Output the [X, Y] coordinate of the center of the cell containing the given text.  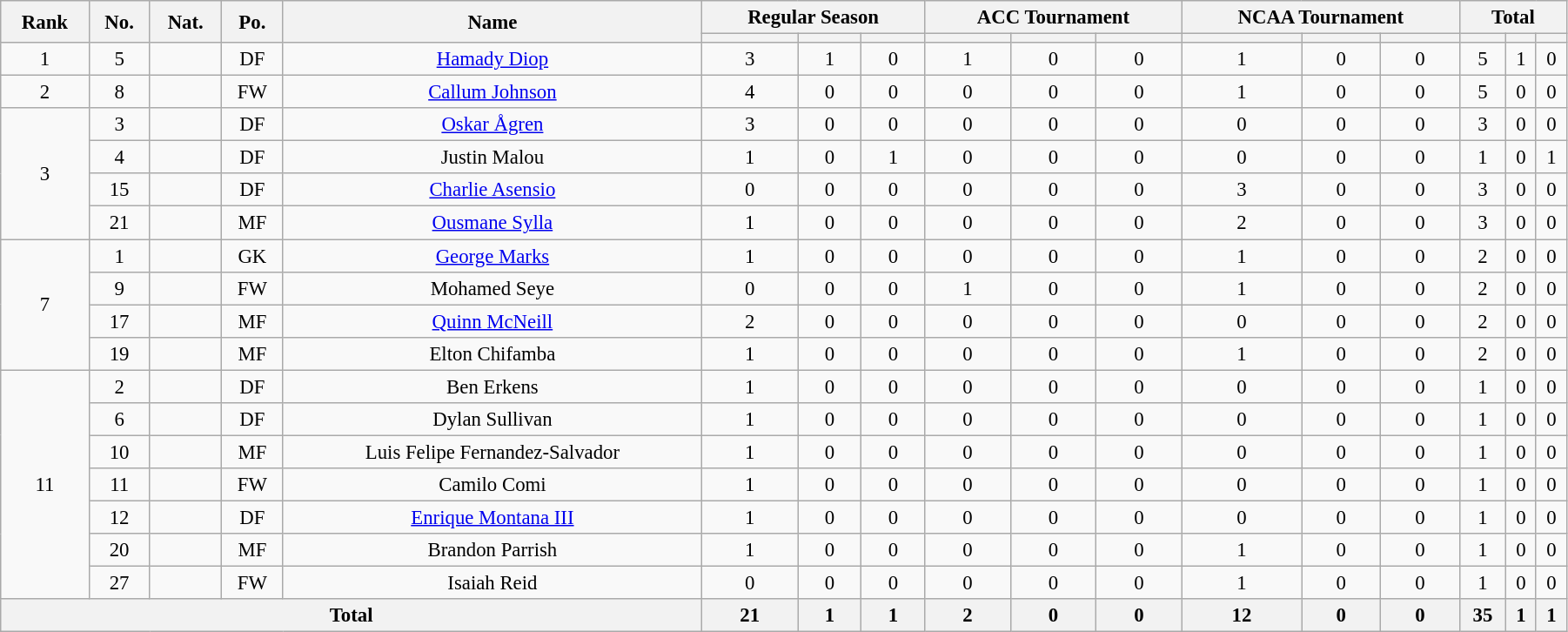
15 [119, 191]
Elton Chifamba [493, 353]
Regular Season [813, 17]
27 [119, 583]
Name [493, 22]
9 [119, 288]
Oskar Ågren [493, 124]
Enrique Montana III [493, 517]
Mohamed Seye [493, 288]
Luis Felipe Fernandez-Salvador [493, 452]
Ben Erkens [493, 387]
19 [119, 353]
ACC Tournament [1053, 17]
20 [119, 550]
Camilo Comi [493, 485]
Isaiah Reid [493, 583]
17 [119, 321]
Po. [252, 22]
35 [1483, 615]
GK [252, 256]
Dylan Sullivan [493, 420]
7 [45, 305]
Brandon Parrish [493, 550]
George Marks [493, 256]
Nat. [185, 22]
8 [119, 92]
Callum Johnson [493, 92]
Rank [45, 22]
NCAA Tournament [1321, 17]
No. [119, 22]
Hamady Diop [493, 59]
6 [119, 420]
Charlie Asensio [493, 191]
Ousmane Sylla [493, 223]
Quinn McNeill [493, 321]
Justin Malou [493, 158]
10 [119, 452]
